Find where the given text appears and provide that cell's center as (x, y) coordinate. 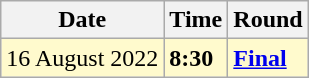
Time (196, 20)
Round (268, 20)
16 August 2022 (82, 58)
Final (268, 58)
Date (82, 20)
8:30 (196, 58)
